For the text-containing cell, return its midpoint in [X, Y] coordinate format. 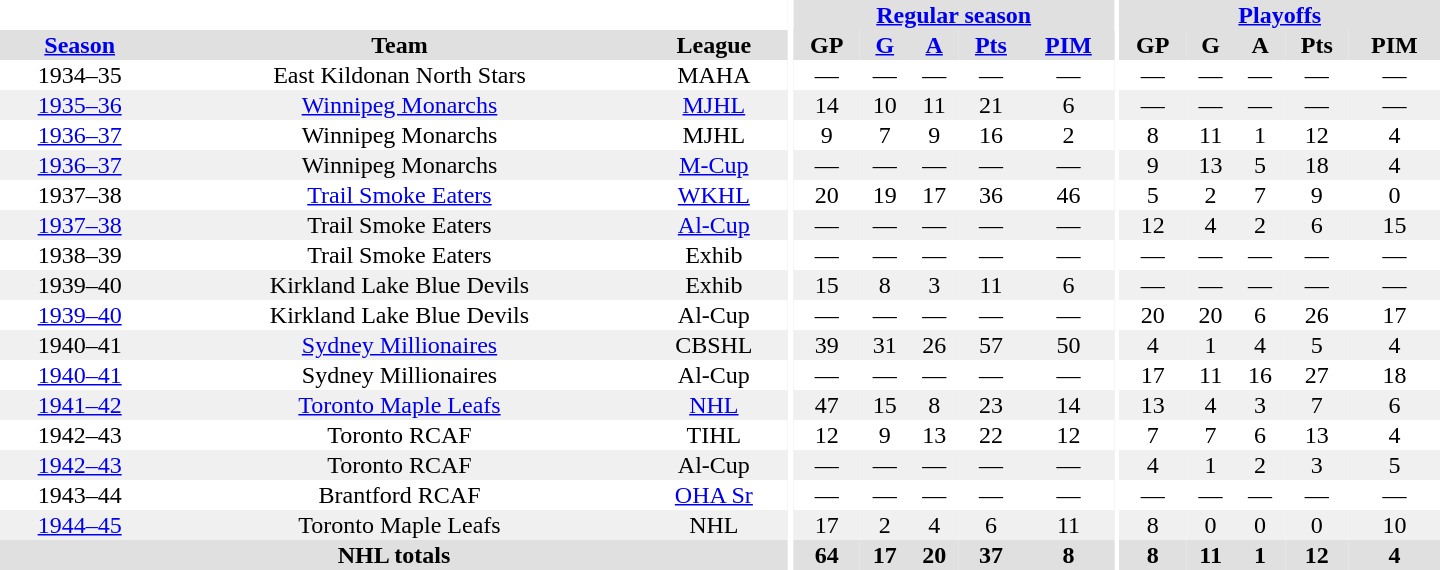
Regular season [954, 15]
27 [1317, 375]
Brantford RCAF [399, 495]
36 [991, 195]
21 [991, 105]
1938–39 [80, 255]
57 [991, 345]
OHA Sr [714, 495]
TIHL [714, 435]
22 [991, 435]
37 [991, 555]
East Kildonan North Stars [399, 75]
23 [991, 405]
1943–44 [80, 495]
Playoffs [1280, 15]
MAHA [714, 75]
Season [80, 45]
50 [1068, 345]
1941–42 [80, 405]
47 [828, 405]
46 [1068, 195]
31 [884, 345]
League [714, 45]
1944–45 [80, 525]
CBSHL [714, 345]
39 [828, 345]
NHL totals [394, 555]
WKHL [714, 195]
19 [884, 195]
1934–35 [80, 75]
Team [399, 45]
M-Cup [714, 165]
1935–36 [80, 105]
64 [828, 555]
